Pinpoint the cell where the given text exists, returning its (x, y) midpoint coordinate. 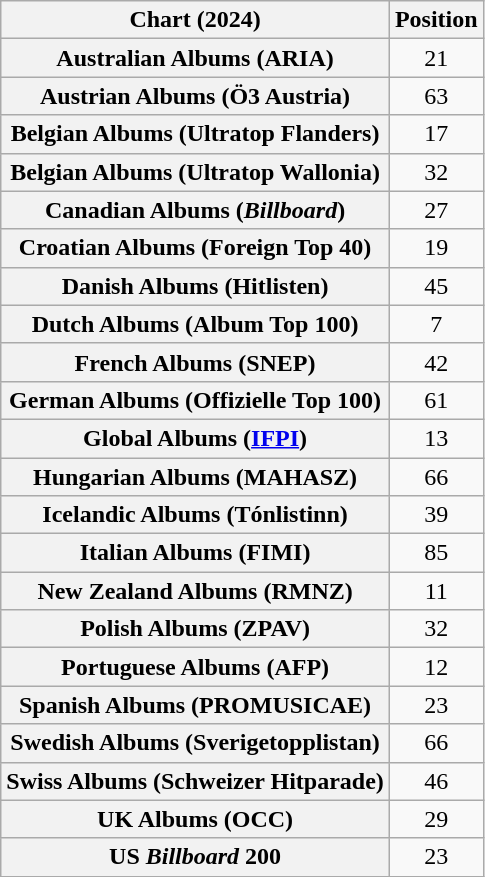
29 (436, 819)
US Billboard 200 (196, 857)
Dutch Albums (Album Top 100) (196, 324)
63 (436, 96)
Hungarian Albums (MAHASZ) (196, 477)
French Albums (SNEP) (196, 362)
12 (436, 667)
46 (436, 781)
61 (436, 400)
German Albums (Offizielle Top 100) (196, 400)
Polish Albums (ZPAV) (196, 629)
Australian Albums (ARIA) (196, 58)
Global Albums (IFPI) (196, 438)
45 (436, 286)
Belgian Albums (Ultratop Wallonia) (196, 172)
Belgian Albums (Ultratop Flanders) (196, 134)
Swedish Albums (Sverigetopplistan) (196, 743)
UK Albums (OCC) (196, 819)
Swiss Albums (Schweizer Hitparade) (196, 781)
19 (436, 248)
Spanish Albums (PROMUSICAE) (196, 705)
Danish Albums (Hitlisten) (196, 286)
7 (436, 324)
39 (436, 515)
Canadian Albums (Billboard) (196, 210)
42 (436, 362)
27 (436, 210)
Chart (2024) (196, 20)
Portuguese Albums (AFP) (196, 667)
17 (436, 134)
Italian Albums (FIMI) (196, 553)
Icelandic Albums (Tónlistinn) (196, 515)
Austrian Albums (Ö3 Austria) (196, 96)
13 (436, 438)
Croatian Albums (Foreign Top 40) (196, 248)
New Zealand Albums (RMNZ) (196, 591)
85 (436, 553)
21 (436, 58)
Position (436, 20)
11 (436, 591)
